Return (X, Y) of the center of cell containing provided text 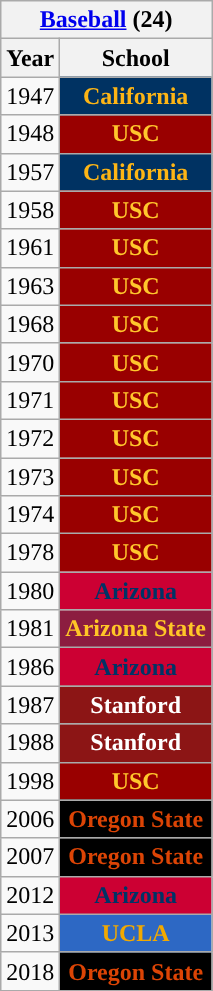
2007 (30, 857)
UCLA (136, 933)
1971 (30, 400)
1978 (30, 553)
1961 (30, 248)
1998 (30, 781)
1970 (30, 362)
2006 (30, 819)
1974 (30, 515)
1958 (30, 210)
1948 (30, 134)
1981 (30, 629)
Year (30, 58)
Baseball (24) (106, 20)
2012 (30, 895)
2018 (30, 971)
School (136, 58)
1963 (30, 286)
1987 (30, 705)
1972 (30, 438)
2013 (30, 933)
Arizona State (136, 629)
1988 (30, 743)
1980 (30, 591)
1957 (30, 172)
1968 (30, 324)
1986 (30, 667)
1973 (30, 477)
1947 (30, 96)
